Pinpoint the cell where the given text exists, returning its [X, Y] midpoint coordinate. 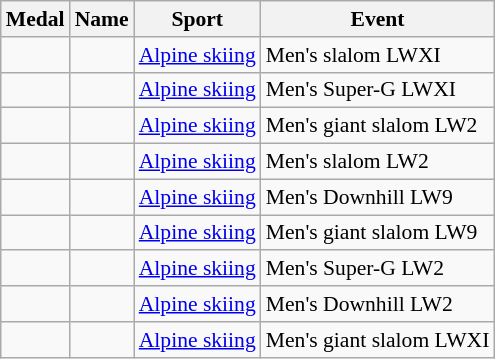
Men's giant slalom LW2 [378, 126]
Men's slalom LWXI [378, 55]
Sport [198, 19]
Men's Super-G LW2 [378, 269]
Men's Downhill LW9 [378, 197]
Medal [36, 19]
Men's giant slalom LWXI [378, 340]
Men's giant slalom LW9 [378, 233]
Men's Super-G LWXI [378, 90]
Event [378, 19]
Name [102, 19]
Men's Downhill LW2 [378, 304]
Men's slalom LW2 [378, 162]
